From the cell containing the given text, extract its center point as [x, y] coordinate. 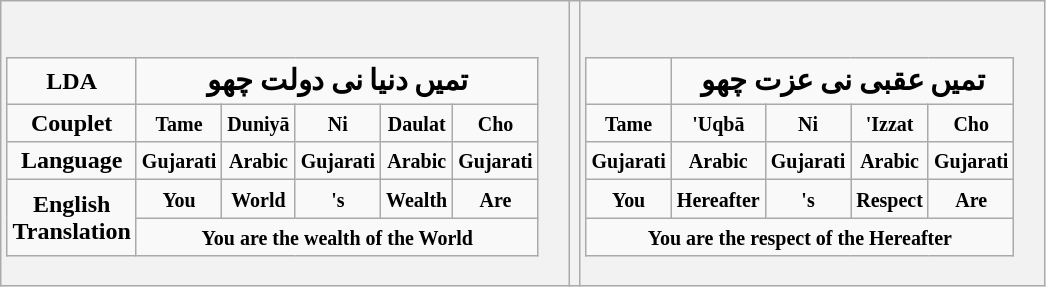
LDA [72, 81]
Hereafter [718, 199]
Wealth [417, 199]
تمیں عقبی نی عزت چھو [842, 81]
You are the wealth of the World [337, 237]
Daulat [417, 123]
'Izzat [890, 123]
'Uqbā [718, 123]
Language [72, 161]
تمیں دنیا نی دولت چھو [337, 81]
World [258, 199]
You are the respect of the Hereafter [800, 237]
Respect [890, 199]
Couplet [72, 123]
EnglishTranslation [72, 218]
Duniyā [258, 123]
